Return [x, y] of the center of cell containing provided text 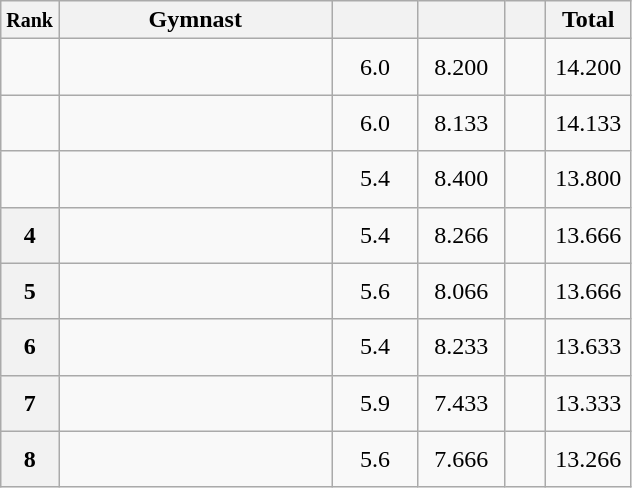
13.633 [588, 347]
13.333 [588, 403]
Rank [30, 20]
8.266 [461, 235]
7.433 [461, 403]
7.666 [461, 459]
5.9 [375, 403]
Gymnast [195, 20]
5 [30, 291]
14.200 [588, 67]
14.133 [588, 123]
8.200 [461, 67]
7 [30, 403]
4 [30, 235]
8 [30, 459]
13.800 [588, 179]
8.133 [461, 123]
8.233 [461, 347]
8.066 [461, 291]
Total [588, 20]
8.400 [461, 179]
13.266 [588, 459]
6 [30, 347]
